Provide the [x, y] coordinate of the cell's center where the given text is located.  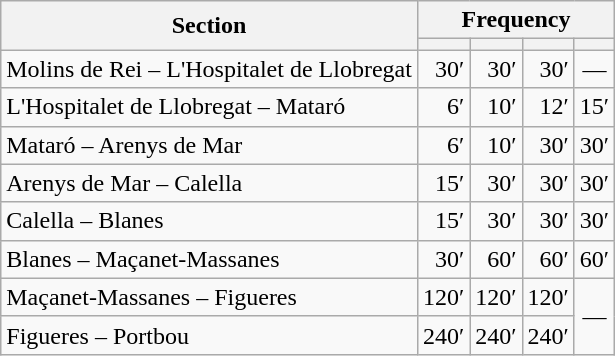
Blanes – Maçanet-Massanes [210, 259]
Molins de Rei – L'Hospitalet de Llobregat [210, 69]
Calella – Blanes [210, 221]
Maçanet-Massanes – Figueres [210, 297]
Arenys de Mar – Calella [210, 183]
Figueres – Portbou [210, 335]
Frequency [516, 20]
Mataró – Arenys de Mar [210, 145]
12′ [548, 107]
Section [210, 26]
L'Hospitalet de Llobregat – Mataró [210, 107]
